Detect which cell encompasses the target text, then output its (X, Y) center coordinate. 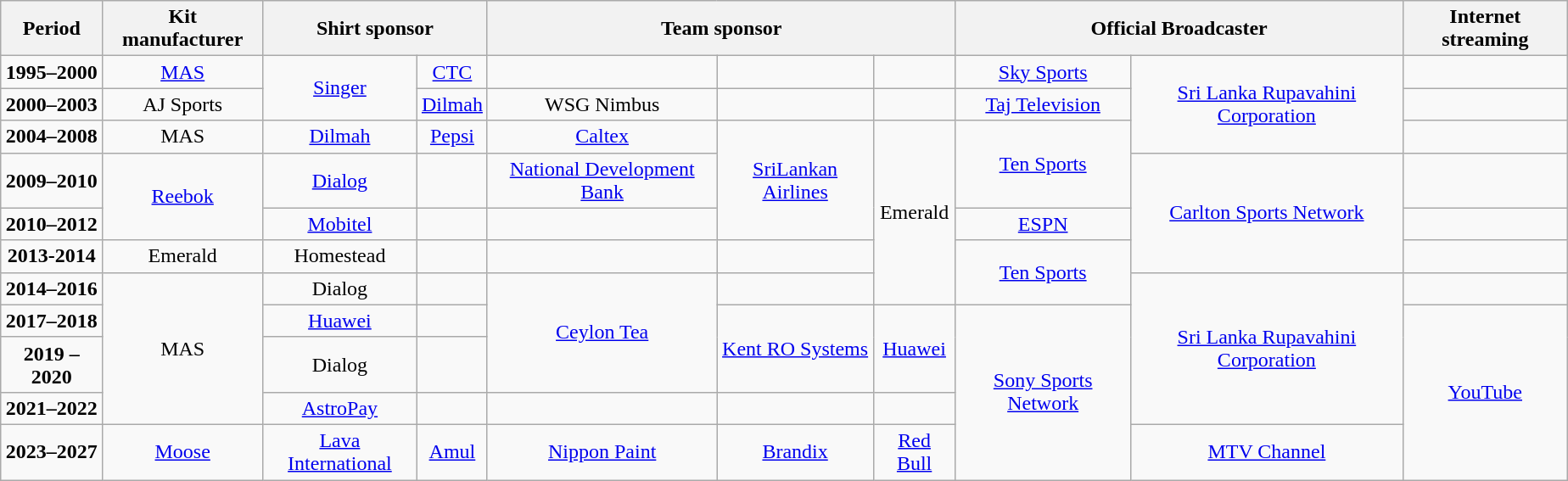
Carlton Sports Network (1266, 212)
Kit manufacturer (182, 29)
2023–2027 (52, 451)
Singer (339, 88)
Amul (451, 451)
2013-2014 (52, 256)
Pepsi (451, 137)
2019 –2020 (52, 365)
2014–2016 (52, 288)
2004–2008 (52, 137)
Sky Sports (1044, 72)
2010–2012 (52, 224)
MTV Channel (1266, 451)
1995–2000 (52, 72)
Taj Television (1044, 104)
Ceylon Tea (602, 333)
2000–2003 (52, 104)
Team sponsor (721, 29)
Reebok (182, 197)
Homestead (339, 256)
AstroPay (339, 408)
National Development Bank (602, 180)
Brandix (795, 451)
Moose (182, 451)
2021–2022 (52, 408)
SriLankan Airlines (795, 180)
Lava International (339, 451)
Mobitel (339, 224)
2017–2018 (52, 321)
Red Bull (915, 451)
Internet streaming (1485, 29)
2009–2010 (52, 180)
Sony Sports Network (1044, 392)
ESPN (1044, 224)
Shirt sponsor (375, 29)
YouTube (1485, 392)
WSG Nimbus (602, 104)
Official Broadcaster (1179, 29)
Kent RO Systems (795, 348)
CTC (451, 72)
Caltex (602, 137)
Nippon Paint (602, 451)
AJ Sports (182, 104)
Period (52, 29)
